For the text-containing cell, return its midpoint in (X, Y) coordinate format. 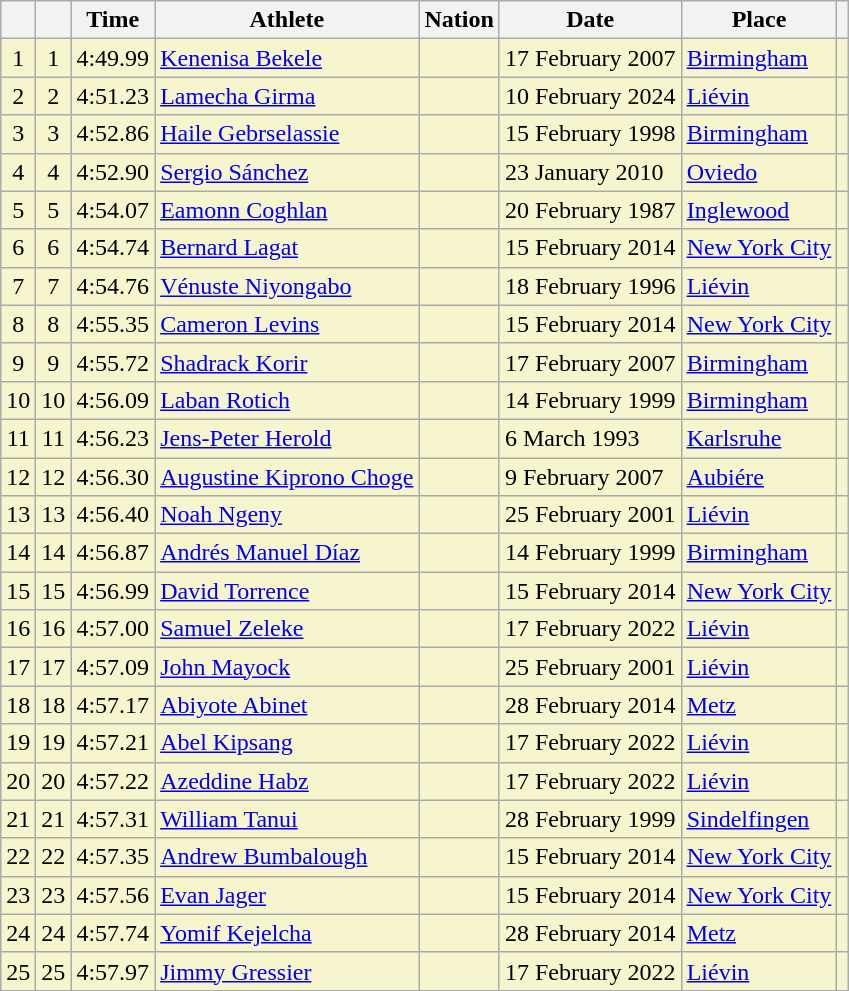
4:56.30 (113, 477)
6 March 1993 (590, 438)
23 January 2010 (590, 172)
Oviedo (759, 172)
Laban Rotich (287, 400)
Andrés Manuel Díaz (287, 553)
4:52.90 (113, 172)
Yomif Kejelcha (287, 933)
Augustine Kiprono Choge (287, 477)
4:54.07 (113, 210)
Kenenisa Bekele (287, 58)
Nation (459, 20)
Cameron Levins (287, 324)
4:56.23 (113, 438)
Vénuste Niyongabo (287, 286)
Noah Ngeny (287, 515)
4:56.09 (113, 400)
4:56.87 (113, 553)
4:56.99 (113, 591)
Shadrack Korir (287, 362)
Samuel Zeleke (287, 629)
John Mayock (287, 667)
28 February 1999 (590, 819)
Andrew Bumbalough (287, 857)
Bernard Lagat (287, 248)
Inglewood (759, 210)
Place (759, 20)
4:57.74 (113, 933)
Aubiére (759, 477)
20 February 1987 (590, 210)
4:57.17 (113, 705)
4:49.99 (113, 58)
Sergio Sánchez (287, 172)
Abiyote Abinet (287, 705)
4:51.23 (113, 96)
Karlsruhe (759, 438)
18 February 1996 (590, 286)
4:52.86 (113, 134)
Azeddine Habz (287, 781)
Abel Kipsang (287, 743)
15 February 1998 (590, 134)
4:57.09 (113, 667)
4:54.76 (113, 286)
9 February 2007 (590, 477)
4:57.56 (113, 895)
Athlete (287, 20)
Jimmy Gressier (287, 971)
4:57.35 (113, 857)
Lamecha Girma (287, 96)
4:54.74 (113, 248)
10 February 2024 (590, 96)
Evan Jager (287, 895)
Eamonn Coghlan (287, 210)
Jens-Peter Herold (287, 438)
4:57.21 (113, 743)
4:55.72 (113, 362)
4:57.00 (113, 629)
Sindelfingen (759, 819)
4:57.31 (113, 819)
4:57.97 (113, 971)
William Tanui (287, 819)
4:56.40 (113, 515)
Date (590, 20)
David Torrence (287, 591)
Haile Gebrselassie (287, 134)
4:55.35 (113, 324)
4:57.22 (113, 781)
Time (113, 20)
